Determine the [X, Y] coordinate at the center of the cell enclosing the given text.  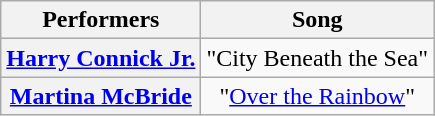
"City Beneath the Sea" [318, 58]
Harry Connick Jr. [101, 58]
Martina McBride [101, 96]
Song [318, 20]
Performers [101, 20]
"Over the Rainbow" [318, 96]
